Output the [x, y] coordinate of the center of the cell containing the given text.  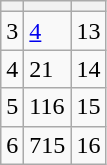
715 [48, 145]
15 [88, 107]
5 [12, 107]
13 [88, 31]
6 [12, 145]
3 [12, 31]
116 [48, 107]
21 [48, 69]
14 [88, 69]
16 [88, 145]
